Find where the given text appears and provide that cell's center as (X, Y) coordinate. 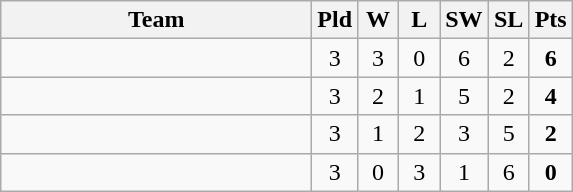
SW (464, 20)
Pts (550, 20)
Team (156, 20)
L (420, 20)
SL (508, 20)
Pld (335, 20)
4 (550, 96)
W (378, 20)
